Output the [x, y] coordinate of the center of the cell containing the given text.  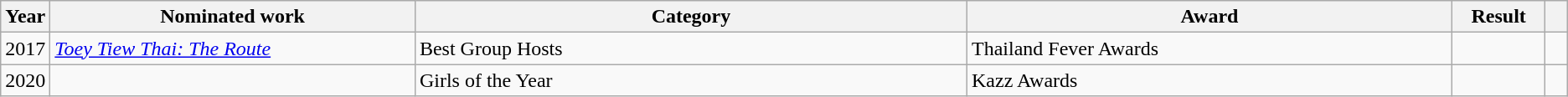
Girls of the Year [690, 80]
Award [1210, 17]
Category [690, 17]
Toey Tiew Thai: The Route [233, 48]
2020 [25, 80]
Year [25, 17]
2017 [25, 48]
Best Group Hosts [690, 48]
Nominated work [233, 17]
Result [1498, 17]
Kazz Awards [1210, 80]
Thailand Fever Awards [1210, 48]
